From the cell containing the given text, extract its center point as [x, y] coordinate. 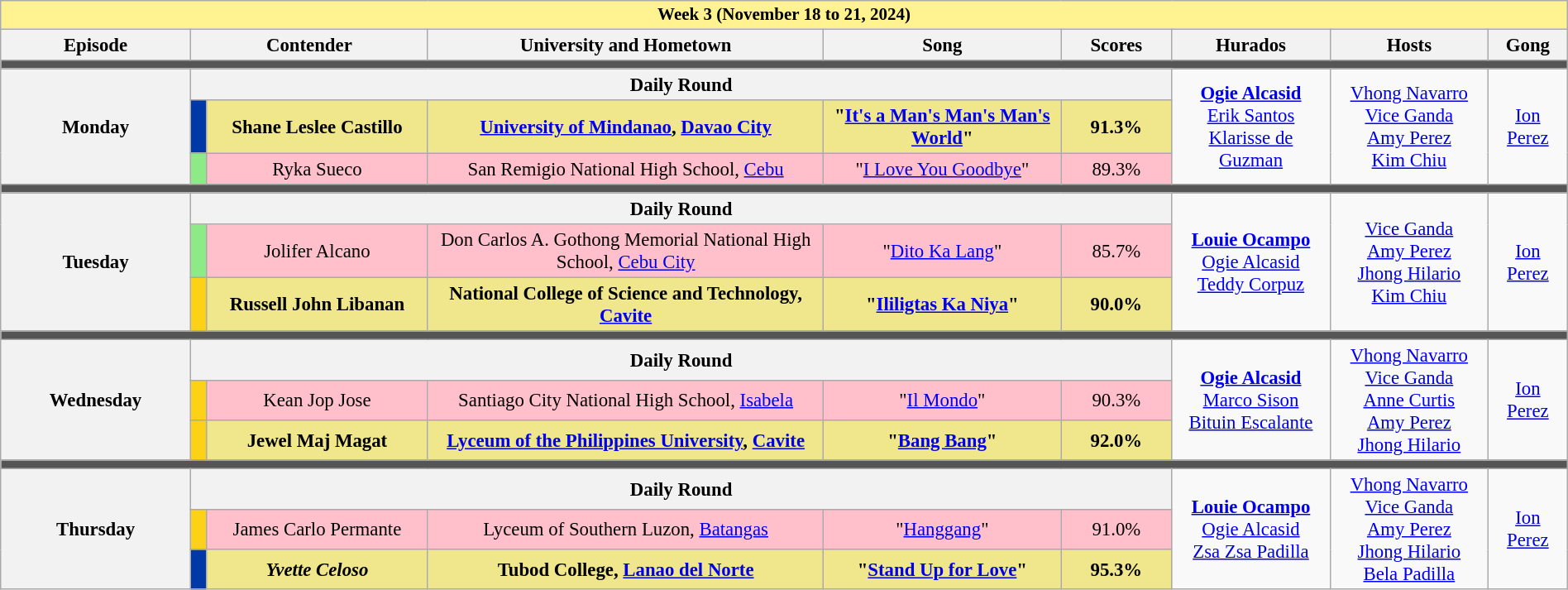
Ogie AlcasidMarco SisonBituin Escalante [1250, 401]
Don Carlos A. Gothong Memorial National High School, Cebu City [625, 252]
"Hanggang" [943, 530]
"I Love You Goodbye" [943, 169]
Louie OcampoOgie AlcasidTeddy Corpuz [1250, 261]
90.3% [1116, 401]
James Carlo Permante [317, 530]
Shane Leslee Castillo [317, 127]
Lyceum of the Philippines University, Cavite [625, 440]
Jewel Maj Magat [317, 440]
Gong [1528, 45]
"Bang Bang" [943, 440]
Tubod College, Lanao del Norte [625, 569]
Vhong NavarroVice GandaAnne CurtisAmy PerezJhong Hilario [1409, 401]
Tuesday [96, 261]
85.7% [1116, 252]
Vice GandaAmy PerezJhong HilarioKim Chiu [1409, 261]
91.3% [1116, 127]
"Ililigtas Ka Niya" [943, 305]
National College of Science and Technology, Cavite [625, 305]
Ogie AlcasidErik SantosKlarisse de Guzman [1250, 127]
Monday [96, 127]
Kean Jop Jose [317, 401]
89.3% [1116, 169]
University of Mindanao, Davao City [625, 127]
"Stand Up for Love" [943, 569]
Vhong NavarroVice GandaAmy PerezKim Chiu [1409, 127]
Jolifer Alcano [317, 252]
"Dito Ka Lang" [943, 252]
Scores [1116, 45]
Hurados [1250, 45]
Russell John Libanan [317, 305]
Louie OcampoOgie AlcasidZsa Zsa Padilla [1250, 530]
Yvette Celoso [317, 569]
"Il Mondo" [943, 401]
Hosts [1409, 45]
Thursday [96, 530]
Lyceum of Southern Luzon, Batangas [625, 530]
Wednesday [96, 401]
"It's a Man's Man's Man's World" [943, 127]
91.0% [1116, 530]
Ryka Sueco [317, 169]
Santiago City National High School, Isabela [625, 401]
San Remigio National High School, Cebu [625, 169]
Contender [309, 45]
Week 3 (November 18 to 21, 2024) [784, 15]
Vhong NavarroVice GandaAmy PerezJhong HilarioBela Padilla [1409, 530]
Song [943, 45]
92.0% [1116, 440]
95.3% [1116, 569]
University and Hometown [625, 45]
Episode [96, 45]
90.0% [1116, 305]
